Identify which cell holds the provided text, then report its (X, Y) central coordinate. 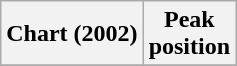
Peakposition (189, 34)
Chart (2002) (72, 34)
